From the cell containing the given text, extract its center point as (X, Y) coordinate. 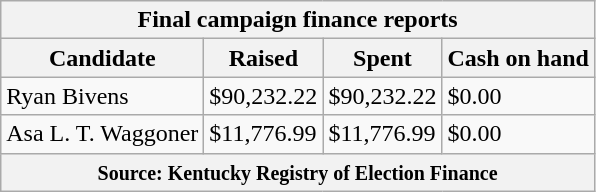
Spent (382, 58)
Raised (264, 58)
Final campaign finance reports (298, 20)
Ryan Bivens (102, 96)
Asa L. T. Waggoner (102, 134)
Candidate (102, 58)
Source: Kentucky Registry of Election Finance (298, 172)
Cash on hand (518, 58)
